Output the [x, y] coordinate of the center of the cell containing the given text.  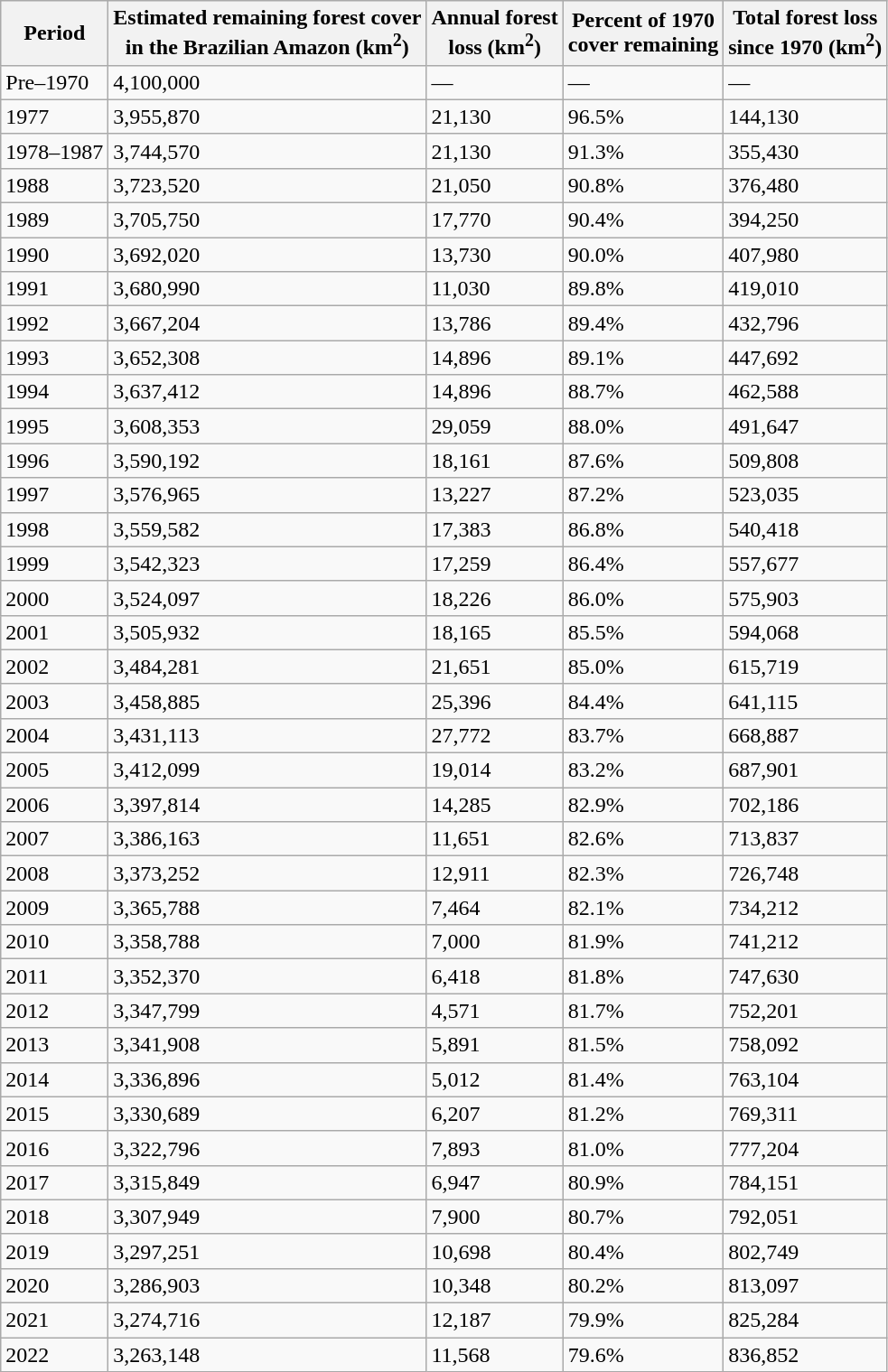
83.7% [643, 735]
747,630 [806, 976]
18,161 [495, 461]
1993 [54, 358]
18,226 [495, 598]
11,651 [495, 839]
432,796 [806, 323]
2016 [54, 1148]
2000 [54, 598]
2018 [54, 1217]
3,505,932 [267, 632]
3,637,412 [267, 392]
3,397,814 [267, 805]
Pre–1970 [54, 82]
3,386,163 [267, 839]
13,786 [495, 323]
3,542,323 [267, 564]
88.7% [643, 392]
144,130 [806, 117]
447,692 [806, 358]
Period [54, 33]
89.4% [643, 323]
3,431,113 [267, 735]
29,059 [495, 426]
17,259 [495, 564]
2003 [54, 701]
82.9% [643, 805]
376,480 [806, 185]
2012 [54, 1011]
81.4% [643, 1079]
80.4% [643, 1251]
641,115 [806, 701]
575,903 [806, 598]
6,947 [495, 1182]
1988 [54, 185]
7,464 [495, 908]
1996 [54, 461]
355,430 [806, 151]
85.0% [643, 667]
3,330,689 [267, 1114]
2020 [54, 1285]
Percent of 1970cover remaining [643, 33]
3,705,750 [267, 220]
21,050 [495, 185]
540,418 [806, 529]
594,068 [806, 632]
3,373,252 [267, 873]
394,250 [806, 220]
90.0% [643, 255]
2007 [54, 839]
11,030 [495, 289]
19,014 [495, 770]
84.4% [643, 701]
1998 [54, 529]
3,458,885 [267, 701]
813,097 [806, 1285]
557,677 [806, 564]
81.9% [643, 942]
802,749 [806, 1251]
7,900 [495, 1217]
2005 [54, 770]
1995 [54, 426]
1977 [54, 117]
2002 [54, 667]
763,104 [806, 1079]
12,187 [495, 1321]
17,383 [495, 529]
90.4% [643, 220]
13,730 [495, 255]
3,365,788 [267, 908]
1999 [54, 564]
2008 [54, 873]
734,212 [806, 908]
3,358,788 [267, 942]
81.7% [643, 1011]
2004 [54, 735]
82.1% [643, 908]
10,348 [495, 1285]
3,576,965 [267, 495]
726,748 [806, 873]
87.6% [643, 461]
86.0% [643, 598]
702,186 [806, 805]
80.2% [643, 1285]
5,891 [495, 1045]
81.2% [643, 1114]
3,955,870 [267, 117]
3,341,908 [267, 1045]
3,652,308 [267, 358]
3,608,353 [267, 426]
12,911 [495, 873]
2001 [54, 632]
407,980 [806, 255]
88.0% [643, 426]
96.5% [643, 117]
3,347,799 [267, 1011]
85.5% [643, 632]
14,285 [495, 805]
713,837 [806, 839]
2019 [54, 1251]
10,698 [495, 1251]
Total forest losssince 1970 (km2) [806, 33]
2011 [54, 976]
90.8% [643, 185]
17,770 [495, 220]
7,000 [495, 942]
91.3% [643, 151]
86.8% [643, 529]
2015 [54, 1114]
2017 [54, 1182]
4,571 [495, 1011]
419,010 [806, 289]
79.6% [643, 1355]
5,012 [495, 1079]
81.5% [643, 1045]
7,893 [495, 1148]
3,297,251 [267, 1251]
80.9% [643, 1182]
2013 [54, 1045]
89.1% [643, 358]
86.4% [643, 564]
1989 [54, 220]
3,336,896 [267, 1079]
1991 [54, 289]
3,352,370 [267, 976]
792,051 [806, 1217]
462,588 [806, 392]
1990 [54, 255]
21,651 [495, 667]
777,204 [806, 1148]
82.6% [643, 839]
758,092 [806, 1045]
1994 [54, 392]
825,284 [806, 1321]
3,322,796 [267, 1148]
3,744,570 [267, 151]
Estimated remaining forest coverin the Brazilian Amazon (km2) [267, 33]
Annual forestloss (km2) [495, 33]
1978–1987 [54, 151]
509,808 [806, 461]
2022 [54, 1355]
3,263,148 [267, 1355]
752,201 [806, 1011]
2014 [54, 1079]
89.8% [643, 289]
81.8% [643, 976]
1997 [54, 495]
25,396 [495, 701]
83.2% [643, 770]
769,311 [806, 1114]
18,165 [495, 632]
3,286,903 [267, 1285]
27,772 [495, 735]
3,680,990 [267, 289]
3,307,949 [267, 1217]
2009 [54, 908]
3,315,849 [267, 1182]
3,559,582 [267, 529]
2006 [54, 805]
3,590,192 [267, 461]
79.9% [643, 1321]
491,647 [806, 426]
3,484,281 [267, 667]
3,692,020 [267, 255]
741,212 [806, 942]
3,524,097 [267, 598]
784,151 [806, 1182]
4,100,000 [267, 82]
3,723,520 [267, 185]
615,719 [806, 667]
6,418 [495, 976]
668,887 [806, 735]
87.2% [643, 495]
2021 [54, 1321]
81.0% [643, 1148]
3,274,716 [267, 1321]
523,035 [806, 495]
3,412,099 [267, 770]
687,901 [806, 770]
80.7% [643, 1217]
13,227 [495, 495]
2010 [54, 942]
836,852 [806, 1355]
6,207 [495, 1114]
82.3% [643, 873]
3,667,204 [267, 323]
1992 [54, 323]
11,568 [495, 1355]
